Capture the cell that displays the provided text and extract its (x, y) central coordinate. 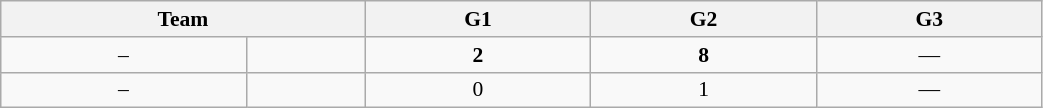
1 (704, 90)
0 (478, 90)
G3 (929, 19)
G2 (704, 19)
G1 (478, 19)
Team (183, 19)
8 (704, 55)
2 (478, 55)
